For the text-containing cell, return its midpoint in [x, y] coordinate format. 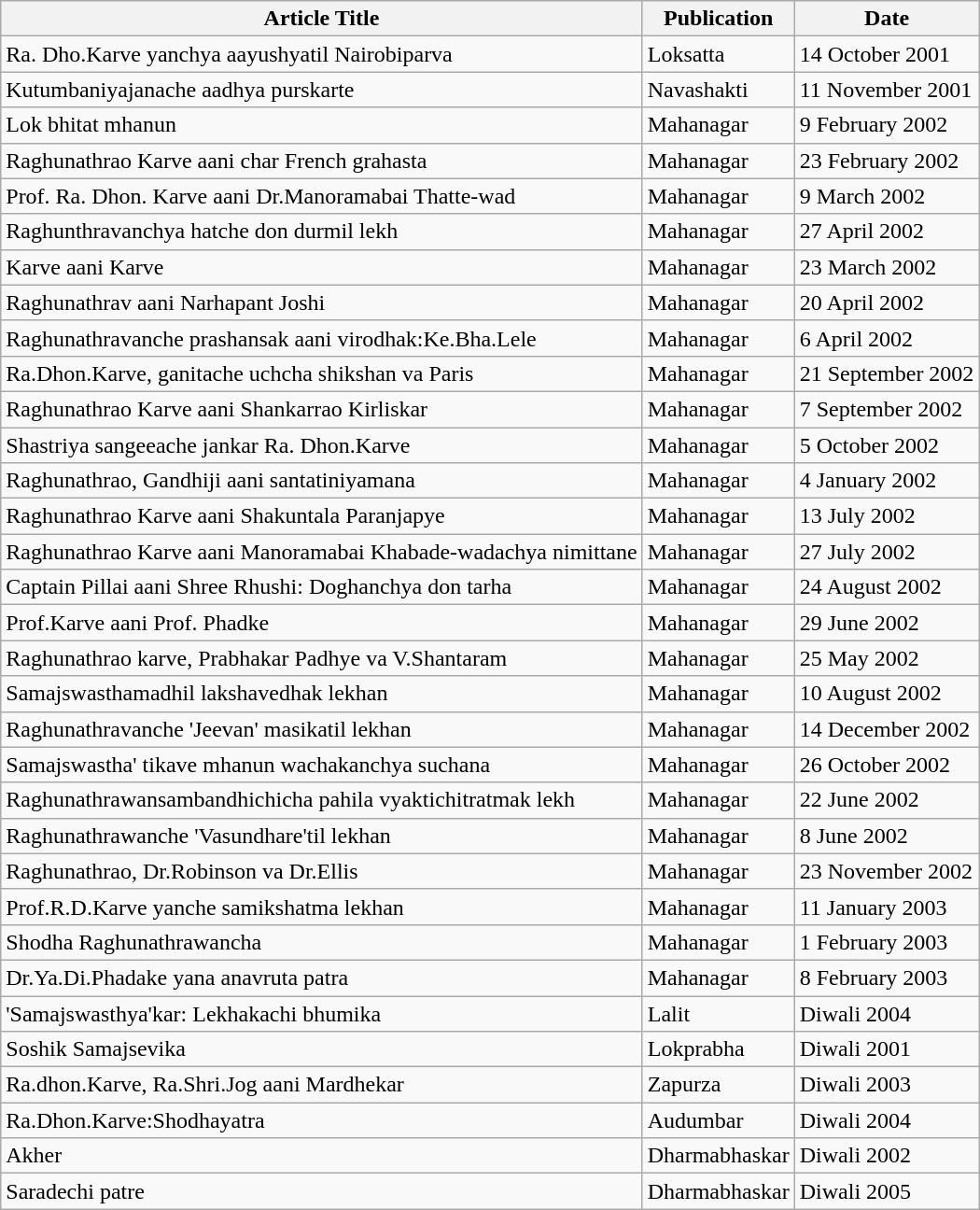
14 October 2001 [887, 54]
Prof. Ra. Dhon. Karve aani Dr.Manoramabai Thatte-wad [321, 196]
24 August 2002 [887, 587]
21 September 2002 [887, 373]
6 April 2002 [887, 338]
5 October 2002 [887, 445]
Raghunathrao, Dr.Robinson va Dr.Ellis [321, 871]
10 August 2002 [887, 694]
27 July 2002 [887, 552]
23 February 2002 [887, 161]
Captain Pillai aani Shree Rhushi: Doghanchya don tarha [321, 587]
8 February 2003 [887, 978]
Shodha Raghunathrawancha [321, 942]
Diwali 2005 [887, 1191]
Ra.Dhon.Karve:Shodhayatra [321, 1120]
Publication [719, 19]
20 April 2002 [887, 302]
23 November 2002 [887, 871]
Raghunathrao Karve aani Shakuntala Paranjapye [321, 516]
27 April 2002 [887, 232]
Prof.Karve aani Prof. Phadke [321, 623]
Lok bhitat mhanun [321, 125]
22 June 2002 [887, 800]
Raghunathrao karve, Prabhakar Padhye va V.Shantaram [321, 658]
9 March 2002 [887, 196]
1 February 2003 [887, 942]
Raghunathravanche prashansak aani virodhak:Ke.Bha.Lele [321, 338]
'Samajswasthya'kar: Lekhakachi bhumika [321, 1013]
26 October 2002 [887, 765]
Raghunathrawansambandhichicha pahila vyaktichitratmak lekh [321, 800]
Soshik Samajsevika [321, 1049]
Lokprabha [719, 1049]
Kutumbaniyajanache aadhya purskarte [321, 90]
Samajswastha' tikave mhanun wachakanchya suchana [321, 765]
Navashakti [719, 90]
9 February 2002 [887, 125]
Raghunathrao, Gandhiji aani santatiniyamana [321, 481]
Raghunathrav aani Narhapant Joshi [321, 302]
Raghunathrawanche 'Vasundhare'til lekhan [321, 836]
Ra.Dhon.Karve, ganitache uchcha shikshan va Paris [321, 373]
Samajswasthamadhil lakshavedhak lekhan [321, 694]
Dr.Ya.Di.Phadake yana anavruta patra [321, 978]
Raghunthravanchya hatche don durmil lekh [321, 232]
Zapurza [719, 1085]
4 January 2002 [887, 481]
Raghunathrao Karve aani Shankarrao Kirliskar [321, 409]
Ra. Dho.Karve yanchya aayushyatil Nairobiparva [321, 54]
14 December 2002 [887, 729]
Audumbar [719, 1120]
Lalit [719, 1013]
Raghunathravanche 'Jeevan' masikatil lekhan [321, 729]
Loksatta [719, 54]
Prof.R.D.Karve yanche samikshatma lekhan [321, 907]
Saradechi patre [321, 1191]
8 June 2002 [887, 836]
Karve aani Karve [321, 267]
Raghunathrao Karve aani char French grahasta [321, 161]
Diwali 2002 [887, 1156]
Diwali 2001 [887, 1049]
Article Title [321, 19]
Date [887, 19]
11 November 2001 [887, 90]
13 July 2002 [887, 516]
23 March 2002 [887, 267]
29 June 2002 [887, 623]
Raghunathrao Karve aani Manoramabai Khabade-wadachya nimittane [321, 552]
Diwali 2003 [887, 1085]
11 January 2003 [887, 907]
Shastriya sangeeache jankar Ra. Dhon.Karve [321, 445]
Ra.dhon.Karve, Ra.Shri.Jog aani Mardhekar [321, 1085]
Akher [321, 1156]
25 May 2002 [887, 658]
7 September 2002 [887, 409]
